Identify which cell holds the provided text, then report its (X, Y) central coordinate. 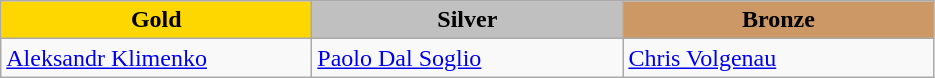
Chris Volgenau (778, 58)
Aleksandr Klimenko (156, 58)
Bronze (778, 20)
Paolo Dal Soglio (468, 58)
Gold (156, 20)
Silver (468, 20)
